Search for the cell housing the specified text and yield its [x, y] center coordinate. 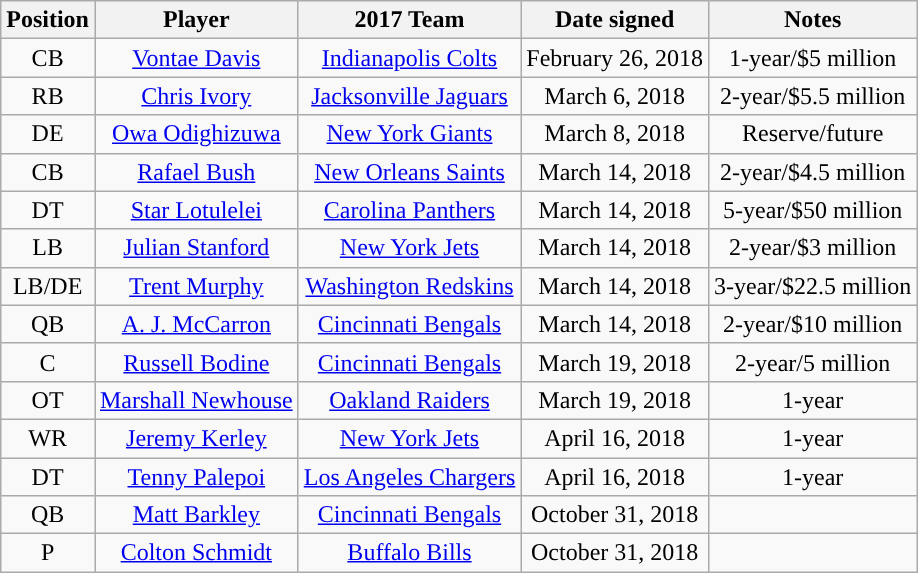
2-year/$3 million [812, 248]
3-year/$22.5 million [812, 286]
New Orleans Saints [410, 172]
Tenny Palepoi [196, 477]
Washington Redskins [410, 286]
5-year/$50 million [812, 210]
2-year/$4.5 million [812, 172]
Owa Odighizuwa [196, 134]
March 6, 2018 [615, 96]
Oakland Raiders [410, 400]
Player [196, 20]
P [48, 553]
Chris Ivory [196, 96]
2017 Team [410, 20]
Trent Murphy [196, 286]
Jeremy Kerley [196, 438]
LB/DE [48, 286]
1-year/$5 million [812, 58]
WR [48, 438]
Reserve/future [812, 134]
Julian Stanford [196, 248]
Jacksonville Jaguars [410, 96]
OT [48, 400]
Indianapolis Colts [410, 58]
Carolina Panthers [410, 210]
RB [48, 96]
Rafael Bush [196, 172]
DE [48, 134]
2-year/$10 million [812, 324]
Position [48, 20]
Matt Barkley [196, 515]
Date signed [615, 20]
Marshall Newhouse [196, 400]
LB [48, 248]
Colton Schmidt [196, 553]
March 8, 2018 [615, 134]
New York Giants [410, 134]
C [48, 362]
A. J. McCarron [196, 324]
Star Lotulelei [196, 210]
2-year/$5.5 million [812, 96]
February 26, 2018 [615, 58]
Buffalo Bills [410, 553]
Los Angeles Chargers [410, 477]
Russell Bodine [196, 362]
Vontae Davis [196, 58]
Notes [812, 20]
2-year/5 million [812, 362]
